Output the [x, y] coordinate of the center of the cell containing the given text.  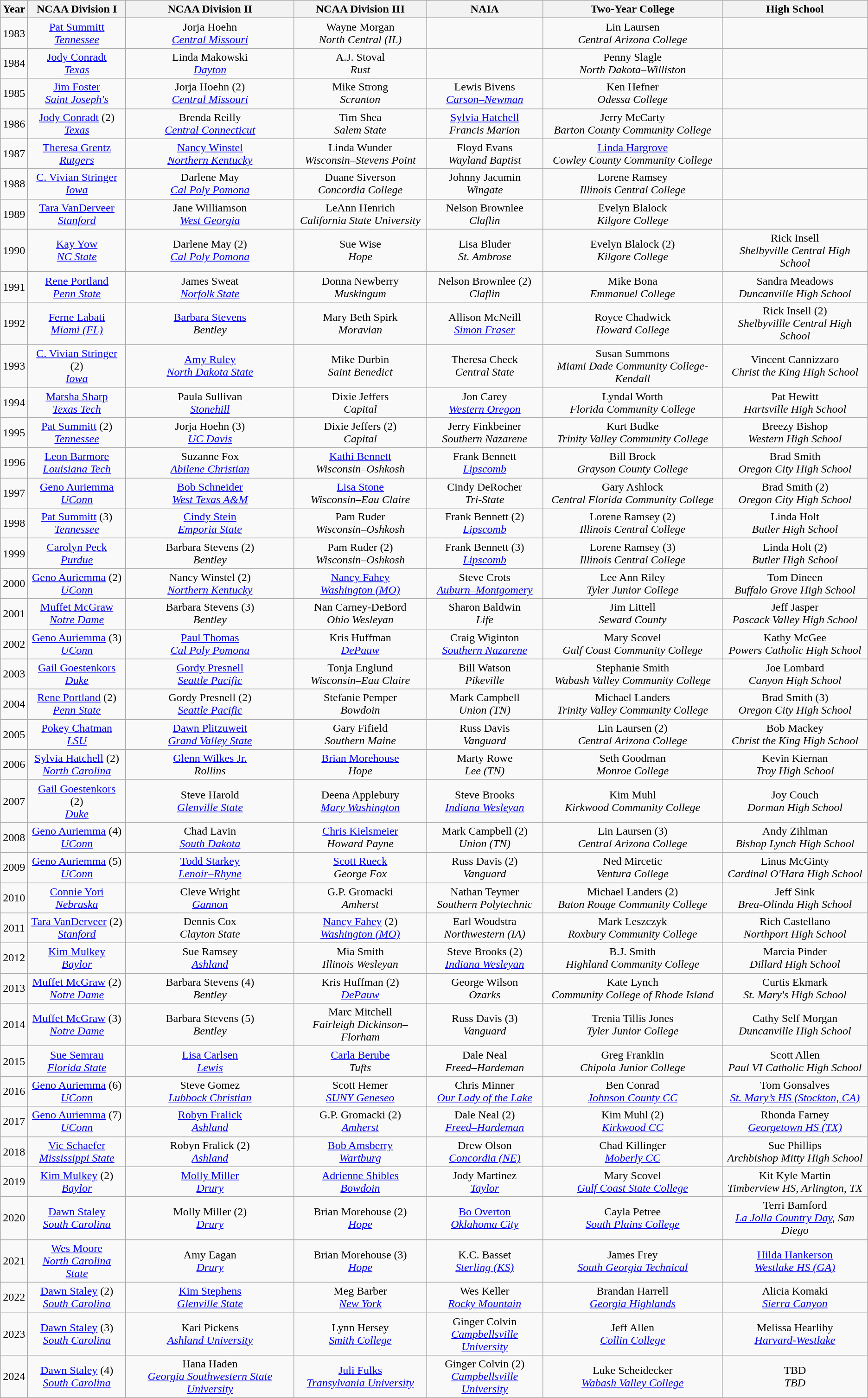
Ben ConradJohnson County CC [632, 1092]
Sue PhillipsArchbishop Mitty High School [795, 1152]
Robyn Fralick (2)Ashland [210, 1152]
Lin LaursenCentral Arizona College [632, 33]
1999 [14, 554]
High School [795, 9]
Dale NealFreed–Hardeman [485, 1061]
Dawn Staley (4)South Carolina [77, 1376]
Kathy McGeePowers Catholic High School [795, 644]
Deena AppleburyMary Washington [360, 801]
Mia SmithIllinois Wesleyan [360, 958]
2007 [14, 801]
Brad Smith (2)Oregon City High School [795, 493]
Dennis CoxClayton State [210, 928]
Nancy WinstelNorthern Kentucky [210, 154]
Michael LandersTrinity Valley Community College [632, 704]
Year [14, 9]
Steve HaroldGlenville State [210, 801]
Allison McNeillSimon Fraser [485, 323]
Curtis EkmarkSt. Mary's High School [795, 989]
Jerry McCartyBarton County Community College [632, 123]
Stephanie SmithWabash Valley Community College [632, 674]
Lewis BivensCarson–Newman [485, 94]
B.J. SmithHighland Community College [632, 958]
Sue RamseyAshland [210, 958]
Geno Auriemma (2)UConn [77, 583]
2006 [14, 764]
K.C. BassetSterling (KS) [485, 1261]
Juli FulksTransylvania University [360, 1376]
Geno Auriemma (5)UConn [77, 867]
Kit Kyle MartinTimberview HS, Arlington, TX [795, 1181]
Cindy SteinEmporia State [210, 523]
Gail Goestenkors (2)Duke [77, 801]
Theresa CheckCentral State [485, 366]
Trenia Tillis JonesTyler Junior College [632, 1025]
1994 [14, 402]
Craig WigintonSouthern Nazarene [485, 644]
Kim MulkeyBaylor [77, 958]
Evelyn BlalockKilgore College [632, 214]
1986 [14, 123]
Tom GonsalvesSt. Mary’s HS (Stockton, CA) [795, 1092]
Russ Davis (2)Vanguard [485, 867]
Mary ScovelGulf Coast Community College [632, 644]
Rick InsellShelbyville Central High School [795, 250]
Rene Portland (2)Penn State [77, 704]
Gary AshlockCentral Florida Community College [632, 493]
Sue WiseHope [360, 250]
Bob MackeyChrist the King High School [795, 734]
1988 [14, 184]
NCAA Division II [210, 9]
Jody MartinezTaylor [485, 1181]
James SweatNorfolk State [210, 287]
Dawn StaleySouth Carolina [77, 1218]
Cindy DeRocherTri-State [485, 493]
Pam Ruder (2)Wisconsin–Oshkosh [360, 554]
2022 [14, 1297]
Jim FosterSaint Joseph's [77, 94]
Chad KillingerMoberly CC [632, 1152]
2021 [14, 1261]
2014 [14, 1025]
Kate LynchCommunity College of Rhode Island [632, 989]
Lin Laursen (2)Central Arizona College [632, 734]
2015 [14, 1061]
Rene PortlandPenn State [77, 287]
Jeff SinkBrea-Olinda High School [795, 898]
Muffet McGraw (2)Notre Dame [77, 989]
Breezy BishopWestern High School [795, 433]
1983 [14, 33]
Mark Campbell (2)Union (TN) [485, 837]
Lisa CarlsenLewis [210, 1061]
Connie YoriNebraska [77, 898]
Kevin KiernanTroy High School [795, 764]
Pat Summitt (3)Tennessee [77, 523]
2017 [14, 1121]
Ned MirceticVentura College [632, 867]
Molly Miller (2)Drury [210, 1218]
Gordy PresnellSeattle Pacific [210, 674]
Brian Morehouse (3)Hope [360, 1261]
Amy EaganDrury [210, 1261]
1989 [14, 214]
Gary FifieldSouthern Maine [360, 734]
Luke ScheideckerWabash Valley College [632, 1376]
Bill WatsonPikeville [485, 674]
2011 [14, 928]
Mike StrongScranton [360, 94]
2001 [14, 614]
Kathi BennettWisconsin–Oshkosh [360, 463]
Sylvia HatchellFrancis Marion [485, 123]
Sylvia Hatchell (2)North Carolina [77, 764]
Steve GomezLubbock Christian [210, 1092]
Brian MorehouseHope [360, 764]
2010 [14, 898]
Wes KellerRocky Mountain [485, 1297]
Rick Insell (2)Shelbyvillle Central High School [795, 323]
Linda HoltButler High School [795, 523]
C. Vivian StringerIowa [77, 184]
Jorja HoehnCentral Missouri [210, 33]
Rhonda FarneyGeorgetown HS (TX) [795, 1121]
Royce ChadwickHoward College [632, 323]
Chris MinnerOur Lady of the Lake [485, 1092]
Russ Davis (3)Vanguard [485, 1025]
Ginger Colvin (2)Campbellsville University [485, 1376]
Bill BrockGrayson County College [632, 463]
Brian Morehouse (2)Hope [360, 1218]
Hilda HankersonWestlake HS (GA) [795, 1261]
Jim LittellSeward County [632, 614]
Sharon BaldwinLife [485, 614]
Rich CastellanoNorthport High School [795, 928]
2024 [14, 1376]
Jeff AllenCollin College [632, 1334]
Scott AllenPaul VI Catholic High School [795, 1061]
Brad SmithOregon City High School [795, 463]
Russ DavisVanguard [485, 734]
Johnny JacuminWingate [485, 184]
G.P. Gromacki (2)Amherst [360, 1121]
Donna NewberryMuskingum [360, 287]
Penny SlagleNorth Dakota–Williston [632, 63]
2008 [14, 837]
Darlene MayCal Poly Pomona [210, 184]
Hana HadenGeorgia Southwestern State University [210, 1376]
Linus McGintyCardinal O'Hara High School [795, 867]
2000 [14, 583]
Nancy Winstel (2)Northern Kentucky [210, 583]
Jorja Hoehn (2)Central Missouri [210, 94]
Nathan TeymerSouthern Polytechnic [485, 898]
Chris KielsmeierHoward Payne [360, 837]
NCAA Division I [77, 9]
Wayne MorganNorth Central (IL) [360, 33]
Linda WunderWisconsin–Stevens Point [360, 154]
Dale Neal (2)Freed–Hardeman [485, 1121]
Kim MuhlKirkwood Community College [632, 801]
Geno Auriemma (4)UConn [77, 837]
Pat HewittHartsville High School [795, 402]
Mike BonaEmmanuel College [632, 287]
Lorene Ramsey (2)Illinois Central College [632, 523]
Amy RuleyNorth Dakota State [210, 366]
Sandra MeadowsDuncanville High School [795, 287]
Mark CampbellUnion (TN) [485, 704]
Meg BarberNew York [360, 1297]
Greg FranklinChipola Junior College [632, 1061]
Lorene Ramsey (3)Illinois Central College [632, 554]
Pat SummittTennessee [77, 33]
Leon BarmoreLouisiana Tech [77, 463]
Wes MooreNorth Carolina State [77, 1261]
2004 [14, 704]
Dawn Staley (3)South Carolina [77, 1334]
2009 [14, 867]
2013 [14, 989]
1996 [14, 463]
Chad LavinSouth Dakota [210, 837]
Mark LeszczykRoxbury Community College [632, 928]
Pat Summitt (2)Tennessee [77, 433]
Sue SemrauFlorida State [77, 1061]
2020 [14, 1218]
Theresa GrentzRutgers [77, 154]
Darlene May (2)Cal Poly Pomona [210, 250]
1998 [14, 523]
Carla BerubeTufts [360, 1061]
Marcia PinderDillard High School [795, 958]
Paula SullivanStonehill [210, 402]
Steve Brooks (2)Indiana Wesleyan [485, 958]
Bob SchneiderWest Texas A&M [210, 493]
Frank Bennett (3)Lipscomb [485, 554]
Barbara Stevens (2)Bentley [210, 554]
Jody Conradt (2)Texas [77, 123]
Suzanne FoxAbilene Christian [210, 463]
Floyd EvansWayland Baptist [485, 154]
Jon CareyWestern Oregon [485, 402]
Lisa StoneWisconsin–Eau Claire [360, 493]
Lorene RamseyIllinois Central College [632, 184]
Linda HargroveCowley County Community College [632, 154]
Barbara Stevens (3)Bentley [210, 614]
Drew OlsonConcordia (NE) [485, 1152]
Brandan HarrellGeorgia Highlands [632, 1297]
Lisa BluderSt. Ambrose [485, 250]
James FreySouth Georgia Technical [632, 1261]
Kari PickensAshland University [210, 1334]
Glenn Wilkes Jr.Rollins [210, 764]
Jody ConradtTexas [77, 63]
Nancy Fahey (2)Washington (MO) [360, 928]
Steve BrooksIndiana Wesleyan [485, 801]
Tonja EnglundWisconsin–Eau Claire [360, 674]
Mary Beth SpirkMoravian [360, 323]
Frank BennettLipscomb [485, 463]
Jorja Hoehn (3)UC Davis [210, 433]
Terri BamfordLa Jolla Country Day, San Diego [795, 1218]
Dixie Jeffers (2)Capital [360, 433]
Joe LombardCanyon High School [795, 674]
Mary ScovelGulf Coast State College [632, 1181]
Lin Laursen (3)Central Arizona College [632, 837]
Steve CrotsAuburn–Montgomery [485, 583]
Kris HuffmanDePauw [360, 644]
Frank Bennett (2)Lipscomb [485, 523]
1985 [14, 94]
Cayla PetreeSouth Plains College [632, 1218]
Bob AmsberryWartburg [360, 1152]
Nelson Brownlee (2)Claflin [485, 287]
Joy CouchDorman High School [795, 801]
LeAnn HenrichCalifornia State University [360, 214]
Lee Ann RileyTyler Junior College [632, 583]
Barbara Stevens (4)Bentley [210, 989]
Cathy Self MorganDuncanville High School [795, 1025]
Geno Auriemma (6)UConn [77, 1092]
Jeff JasperPascack Valley High School [795, 614]
George WilsonOzarks [485, 989]
Lynn HerseySmith College [360, 1334]
Muffet McGrawNotre Dame [77, 614]
Stefanie PemperBowdoin [360, 704]
Scott RueckGeorge Fox [360, 867]
Ferne LabatiMiami (FL) [77, 323]
Marty RoweLee (TN) [485, 764]
Carolyn PeckPurdue [77, 554]
Brenda ReillyCentral Connecticut [210, 123]
Tara VanDerveer (2)Stanford [77, 928]
Geno Auriemma (3)UConn [77, 644]
Molly MillerDrury [210, 1181]
NAIA [485, 9]
Ken HefnerOdessa College [632, 94]
C. Vivian Stringer (2)Iowa [77, 366]
Pam RuderWisconsin–Oshkosh [360, 523]
Kim StephensGlenville State [210, 1297]
Tim SheaSalem State [360, 123]
1984 [14, 63]
Kris Huffman (2)DePauw [360, 989]
Nancy FaheyWashington (MO) [360, 583]
Andy ZihlmanBishop Lynch High School [795, 837]
1993 [14, 366]
Michael Landers (2)Baton Rouge Community College [632, 898]
TBDTBD [795, 1376]
Dixie JeffersCapital [360, 402]
Earl WoudstraNorthwestern (IA) [485, 928]
Scott HemerSUNY Geneseo [360, 1092]
2016 [14, 1092]
Alicia KomakiSierra Canyon [795, 1297]
Jerry FinkbeinerSouthern Nazarene [485, 433]
Barbara Stevens (5)Bentley [210, 1025]
Dawn PlitzuweitGrand Valley State [210, 734]
Susan SummonsMiami Dade Community College-Kendall [632, 366]
G.P. GromackiAmherst [360, 898]
Geno AuriemmaUConn [77, 493]
Kim Mulkey (2)Baylor [77, 1181]
1992 [14, 323]
Muffet McGraw (3)Notre Dame [77, 1025]
1997 [14, 493]
Nelson BrownleeClaflin [485, 214]
Vincent CannizzaroChrist the King High School [795, 366]
Nan Carney-DeBordOhio Wesleyan [360, 614]
Dawn Staley (2)South Carolina [77, 1297]
Seth GoodmanMonroe College [632, 764]
Kim Muhl (2)Kirkwood CC [632, 1121]
2002 [14, 644]
Lyndal WorthFlorida Community College [632, 402]
Tom DineenBuffalo Grove High School [795, 583]
Kurt BudkeTrinity Valley Community College [632, 433]
Mike DurbinSaint Benedict [360, 366]
1995 [14, 433]
Adrienne ShiblesBowdoin [360, 1181]
Evelyn Blalock (2)Kilgore College [632, 250]
Gail GoestenkorsDuke [77, 674]
Todd StarkeyLenoir–Rhyne [210, 867]
Vic SchaeferMississippi State [77, 1152]
Ginger ColvinCampbellsville University [485, 1334]
Jane WilliamsonWest Georgia [210, 214]
Marsha SharpTexas Tech [77, 402]
Bo OvertonOklahoma City [485, 1218]
Robyn FralickAshland [210, 1121]
Marc MitchellFairleigh Dickinson–Florham [360, 1025]
Pokey ChatmanLSU [77, 734]
A.J. StovalRust [360, 63]
Linda MakowskiDayton [210, 63]
Cleve WrightGannon [210, 898]
1990 [14, 250]
Kay YowNC State [77, 250]
Brad Smith (3)Oregon City High School [795, 704]
Gordy Presnell (2)Seattle Pacific [210, 704]
Linda Holt (2)Butler High School [795, 554]
Paul ThomasCal Poly Pomona [210, 644]
Duane SiversonConcordia College [360, 184]
Melissa HearlihyHarvard-Westlake [795, 1334]
2012 [14, 958]
2019 [14, 1181]
Barbara StevensBentley [210, 323]
2018 [14, 1152]
2003 [14, 674]
1991 [14, 287]
2023 [14, 1334]
1987 [14, 154]
Two-Year College [632, 9]
Geno Auriemma (7)UConn [77, 1121]
2005 [14, 734]
Tara VanDerveerStanford [77, 214]
NCAA Division III [360, 9]
